Scan for the cell matching the given text and deliver its [X, Y] coordinate at center. 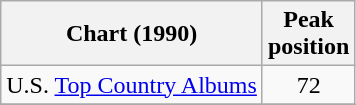
Peakposition [308, 34]
U.S. Top Country Albums [132, 85]
Chart (1990) [132, 34]
72 [308, 85]
